Detect which cell encompasses the target text, then output its (x, y) center coordinate. 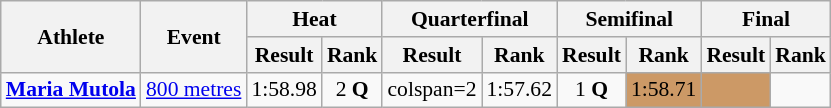
Quarterfinal (470, 19)
Heat (314, 19)
Maria Mutola (71, 90)
800 metres (194, 90)
1 Q (592, 90)
Semifinal (629, 19)
1:58.98 (284, 90)
2 Q (352, 90)
1:58.71 (664, 90)
1:57.62 (520, 90)
Final (766, 19)
Event (194, 36)
colspan=2 (432, 90)
Athlete (71, 36)
